For the text-containing cell, return its midpoint in [X, Y] coordinate format. 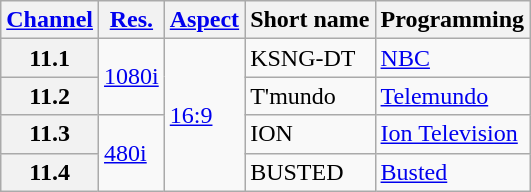
KSNG-DT [310, 58]
1080i [132, 77]
11.4 [50, 172]
Res. [132, 20]
Aspect [204, 20]
T'mundo [310, 96]
ION [310, 134]
Telemundo [452, 96]
Ion Television [452, 134]
Channel [50, 20]
11.3 [50, 134]
Programming [452, 20]
Busted [452, 172]
NBC [452, 58]
480i [132, 153]
16:9 [204, 115]
Short name [310, 20]
11.2 [50, 96]
BUSTED [310, 172]
11.1 [50, 58]
